Identify which cell holds the provided text, then report its [X, Y] central coordinate. 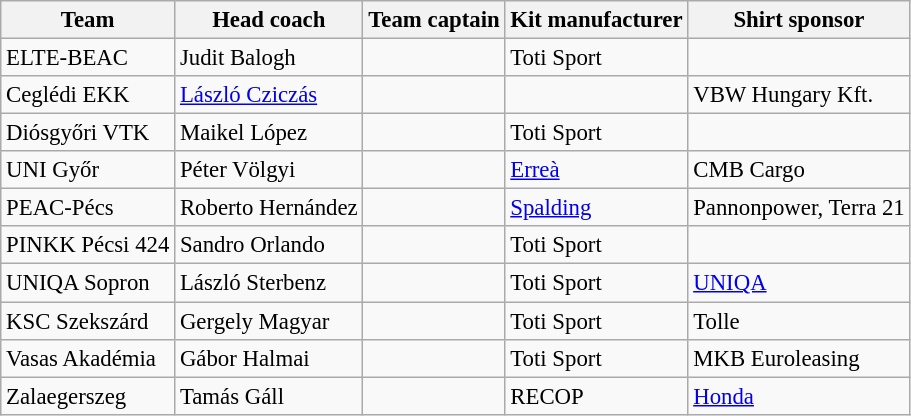
UNI Győr [88, 170]
KSC Szekszárd [88, 321]
CMB Cargo [799, 170]
RECOP [596, 396]
László Sterbenz [269, 283]
PEAC-Pécs [88, 208]
Ceglédi EKK [88, 95]
ELTE-BEAC [88, 58]
Gergely Magyar [269, 321]
László Cziczás [269, 95]
Tolle [799, 321]
VBW Hungary Kft. [799, 95]
Shirt sponsor [799, 20]
Zalaegerszeg [88, 396]
UNIQA Sopron [88, 283]
Head coach [269, 20]
MKB Euroleasing [799, 358]
PINKK Pécsi 424 [88, 245]
Pannonpower, Terra 21 [799, 208]
Kit manufacturer [596, 20]
Vasas Akadémia [88, 358]
UNIQA [799, 283]
Gábor Halmai [269, 358]
Erreà [596, 170]
Honda [799, 396]
Roberto Hernández [269, 208]
Spalding [596, 208]
Sandro Orlando [269, 245]
Maikel López [269, 133]
Tamás Gáll [269, 396]
Team captain [434, 20]
Diósgyőri VTK [88, 133]
Team [88, 20]
Péter Völgyi [269, 170]
Judit Balogh [269, 58]
